Output the [x, y] coordinate of the center of the cell containing the given text.  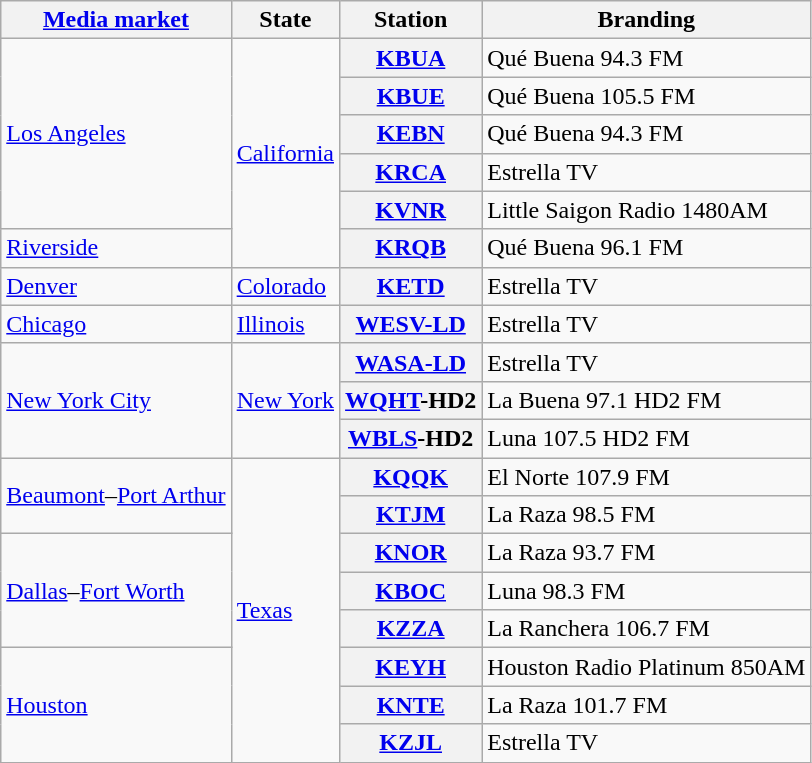
WESV-LD [411, 324]
KBUA [411, 58]
Illinois [285, 324]
La Buena 97.1 HD2 FM [646, 400]
KEYH [411, 667]
La Ranchera 106.7 FM [646, 629]
KZJL [411, 743]
El Norte 107.9 FM [646, 477]
Colorado [285, 286]
Media market [116, 20]
State [285, 20]
Beaumont–Port Arthur [116, 496]
KQQK [411, 477]
La Raza 101.7 FM [646, 705]
KRQB [411, 248]
KBOC [411, 591]
Station [411, 20]
KNTE [411, 705]
WBLS-HD2 [411, 438]
Houston Radio Platinum 850AM [646, 667]
Luna 98.3 FM [646, 591]
La Raza 93.7 FM [646, 553]
KRCA [411, 172]
Luna 107.5 HD2 FM [646, 438]
WASA-LD [411, 362]
Dallas–Fort Worth [116, 591]
KZZA [411, 629]
Qué Buena 105.5 FM [646, 96]
New York City [116, 400]
La Raza 98.5 FM [646, 515]
KEBN [411, 134]
KNOR [411, 553]
Houston [116, 705]
KBUE [411, 96]
Denver [116, 286]
KETD [411, 286]
New York [285, 400]
Branding [646, 20]
Qué Buena 96.1 FM [646, 248]
California [285, 153]
KVNR [411, 210]
Texas [285, 610]
Riverside [116, 248]
Chicago [116, 324]
Little Saigon Radio 1480AM [646, 210]
WQHT-HD2 [411, 400]
Los Angeles [116, 134]
KTJM [411, 515]
